Output the (x, y) coordinate of the center of the cell containing the given text.  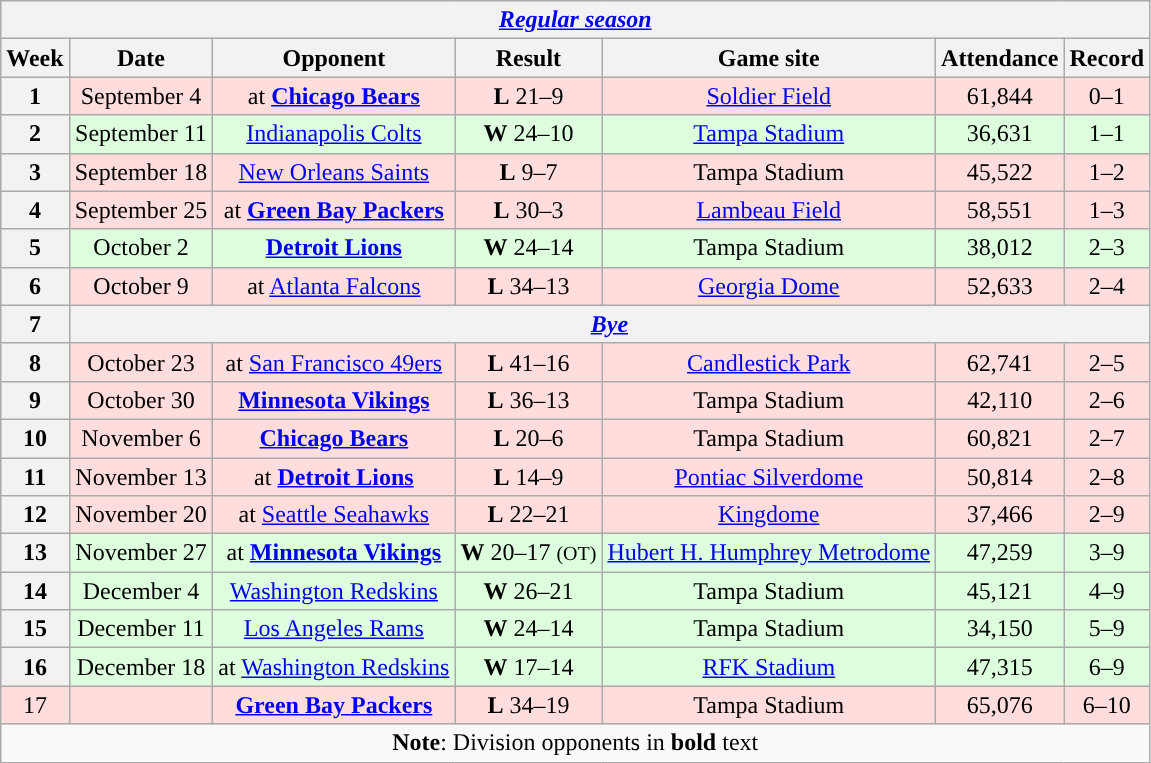
1–3 (1107, 210)
W 17–14 (528, 667)
Minnesota Vikings (334, 400)
L 14–9 (528, 477)
Los Angeles Rams (334, 629)
2–6 (1107, 400)
Note: Division opponents in bold text (576, 743)
2–3 (1107, 248)
Week (35, 58)
15 (35, 629)
5–9 (1107, 629)
L 41–16 (528, 362)
58,551 (1000, 210)
L 30–3 (528, 210)
December 11 (141, 629)
5 (35, 248)
Result (528, 58)
at Minnesota Vikings (334, 553)
61,844 (1000, 96)
December 18 (141, 667)
December 4 (141, 591)
at Detroit Lions (334, 477)
Candlestick Park (769, 362)
Pontiac Silverdome (769, 477)
7 (35, 324)
Indianapolis Colts (334, 134)
60,821 (1000, 438)
Soldier Field (769, 96)
37,466 (1000, 515)
October 2 (141, 248)
10 (35, 438)
W 24–10 (528, 134)
9 (35, 400)
38,012 (1000, 248)
Detroit Lions (334, 248)
New Orleans Saints (334, 172)
October 9 (141, 286)
at Atlanta Falcons (334, 286)
September 11 (141, 134)
34,150 (1000, 629)
16 (35, 667)
October 30 (141, 400)
November 6 (141, 438)
13 (35, 553)
Kingdome (769, 515)
Regular season (576, 20)
1 (35, 96)
November 27 (141, 553)
6–10 (1107, 705)
2–8 (1107, 477)
Lambeau Field (769, 210)
2 (35, 134)
L 20–6 (528, 438)
2–5 (1107, 362)
45,121 (1000, 591)
47,259 (1000, 553)
September 25 (141, 210)
4 (35, 210)
Chicago Bears (334, 438)
3 (35, 172)
Record (1107, 58)
2–9 (1107, 515)
11 (35, 477)
Game site (769, 58)
September 4 (141, 96)
September 18 (141, 172)
RFK Stadium (769, 667)
3–9 (1107, 553)
Attendance (1000, 58)
Date (141, 58)
L 34–19 (528, 705)
November 13 (141, 477)
4–9 (1107, 591)
at San Francisco 49ers (334, 362)
L 34–13 (528, 286)
W 20–17 (OT) (528, 553)
L 9–7 (528, 172)
L 21–9 (528, 96)
at Chicago Bears (334, 96)
1–1 (1107, 134)
50,814 (1000, 477)
6 (35, 286)
1–2 (1107, 172)
Hubert H. Humphrey Metrodome (769, 553)
2–7 (1107, 438)
October 23 (141, 362)
Green Bay Packers (334, 705)
W 26–21 (528, 591)
47,315 (1000, 667)
Washington Redskins (334, 591)
65,076 (1000, 705)
Opponent (334, 58)
8 (35, 362)
45,522 (1000, 172)
6–9 (1107, 667)
17 (35, 705)
14 (35, 591)
52,633 (1000, 286)
Georgia Dome (769, 286)
2–4 (1107, 286)
Bye (610, 324)
36,631 (1000, 134)
42,110 (1000, 400)
0–1 (1107, 96)
at Green Bay Packers (334, 210)
62,741 (1000, 362)
12 (35, 515)
at Seattle Seahawks (334, 515)
November 20 (141, 515)
L 22–21 (528, 515)
L 36–13 (528, 400)
at Washington Redskins (334, 667)
